Scan for the cell matching the given text and deliver its [x, y] coordinate at center. 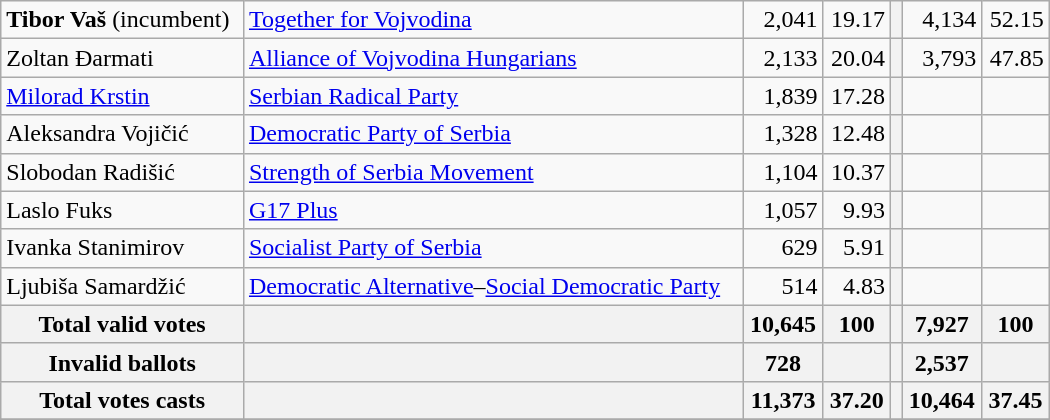
Invalid ballots [122, 362]
11,373 [783, 400]
Aleksandra Vojičić [122, 134]
47.85 [1016, 58]
Tibor Vaš (incumbent) [122, 20]
9.93 [856, 210]
2,537 [942, 362]
4.83 [856, 286]
Laslo Fuks [122, 210]
514 [783, 286]
19.17 [856, 20]
629 [783, 248]
37.45 [1016, 400]
10,645 [783, 324]
Democratic Alternative–Social Democratic Party [493, 286]
Serbian Radical Party [493, 96]
G17 Plus [493, 210]
3,793 [942, 58]
7,927 [942, 324]
17.28 [856, 96]
37.20 [856, 400]
2,133 [783, 58]
52.15 [1016, 20]
Total votes casts [122, 400]
Strength of Serbia Movement [493, 172]
10.37 [856, 172]
Slobodan Radišić [122, 172]
Democratic Party of Serbia [493, 134]
1,104 [783, 172]
1,057 [783, 210]
Zoltan Đarmati [122, 58]
10,464 [942, 400]
5.91 [856, 248]
1,839 [783, 96]
Socialist Party of Serbia [493, 248]
Ivanka Stanimirov [122, 248]
Total valid votes [122, 324]
728 [783, 362]
4,134 [942, 20]
Ljubiša Samardžić [122, 286]
1,328 [783, 134]
2,041 [783, 20]
Milorad Krstin [122, 96]
20.04 [856, 58]
Alliance of Vojvodina Hungarians [493, 58]
12.48 [856, 134]
Together for Vojvodina [493, 20]
